Search for the cell housing the specified text and yield its (X, Y) center coordinate. 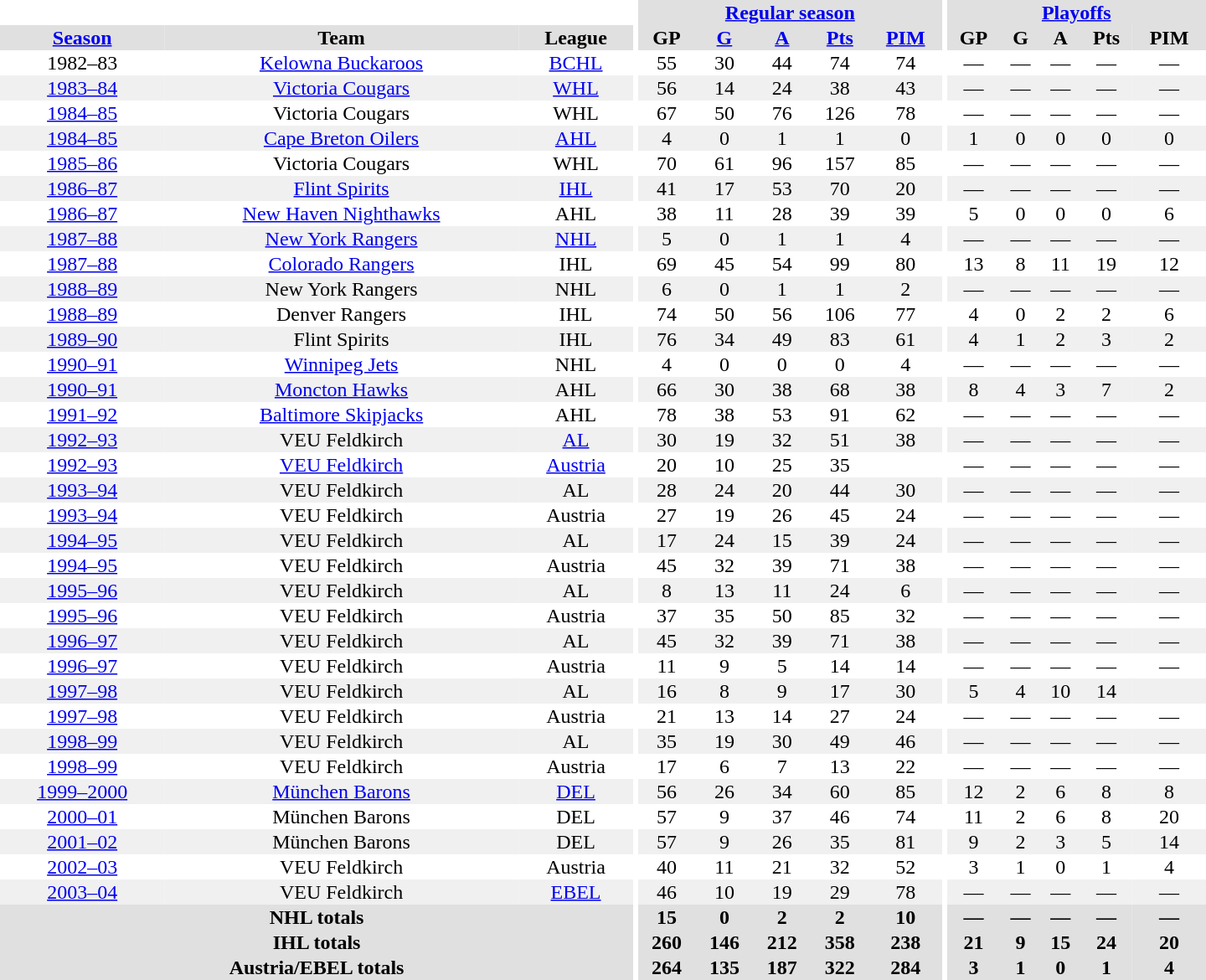
1991–92 (82, 415)
77 (905, 314)
29 (839, 892)
League (576, 38)
99 (839, 264)
135 (724, 967)
322 (839, 967)
Cape Breton Oilers (342, 138)
Winnipeg Jets (342, 364)
BCHL (576, 63)
43 (905, 88)
81 (905, 842)
40 (667, 867)
358 (839, 942)
260 (667, 942)
238 (905, 942)
Regular season (790, 13)
Playoffs (1076, 13)
55 (667, 63)
1989–90 (82, 339)
Season (82, 38)
80 (905, 264)
2000–01 (82, 817)
1999–2000 (82, 792)
Kelowna Buckaroos (342, 63)
Baltimore Skipjacks (342, 415)
66 (667, 389)
22 (905, 766)
68 (839, 389)
96 (782, 163)
69 (667, 264)
EBEL (576, 892)
Denver Rangers (342, 314)
83 (839, 339)
187 (782, 967)
Colorado Rangers (342, 264)
54 (782, 264)
1985–86 (82, 163)
Team (342, 38)
IHL totals (317, 942)
NHL totals (317, 917)
146 (724, 942)
62 (905, 415)
2001–02 (82, 842)
91 (839, 415)
Austria/EBEL totals (317, 967)
60 (839, 792)
126 (839, 113)
212 (782, 942)
106 (839, 314)
51 (839, 440)
Moncton Hawks (342, 389)
16 (667, 691)
52 (905, 867)
67 (667, 113)
157 (839, 163)
2002–03 (82, 867)
1982–83 (82, 63)
284 (905, 967)
New Haven Nighthawks (342, 214)
1983–84 (82, 88)
25 (782, 465)
41 (667, 188)
264 (667, 967)
2003–04 (82, 892)
